Locate the cell with the specified text and output its (x, y) center coordinate. 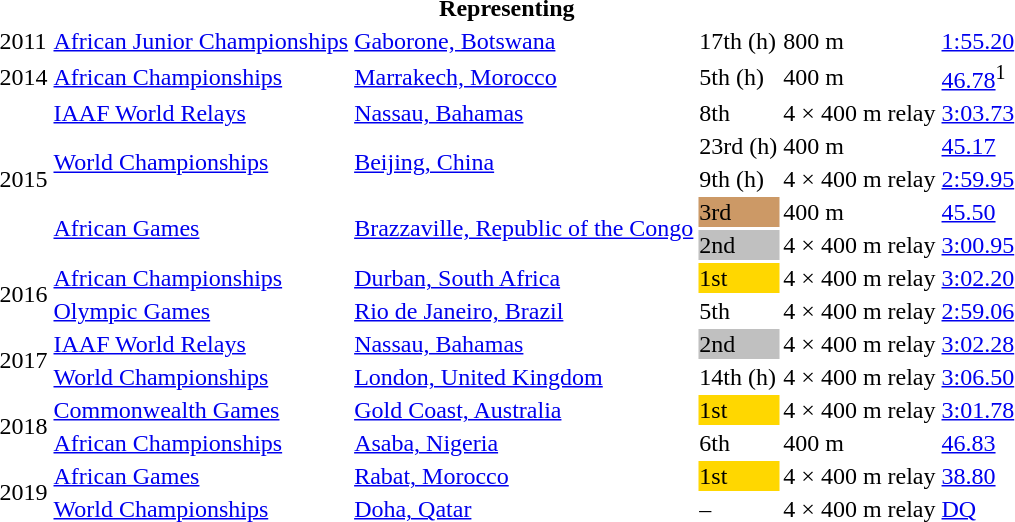
Rabat, Morocco (524, 476)
Olympic Games (201, 311)
3rd (738, 212)
Commonwealth Games (201, 410)
5th (738, 311)
London, United Kingdom (524, 377)
Marrakech, Morocco (524, 77)
Beijing, China (524, 162)
23rd (h) (738, 146)
Gaborone, Botswana (524, 41)
17th (h) (738, 41)
14th (h) (738, 377)
6th (738, 443)
Durban, South Africa (524, 278)
5th (h) (738, 77)
Gold Coast, Australia (524, 410)
8th (738, 113)
Brazzaville, Republic of the Congo (524, 228)
9th (h) (738, 179)
Rio de Janeiro, Brazil (524, 311)
African Junior Championships (201, 41)
Asaba, Nigeria (524, 443)
800 m (860, 41)
